Output the [x, y] coordinate of the center of the cell containing the given text.  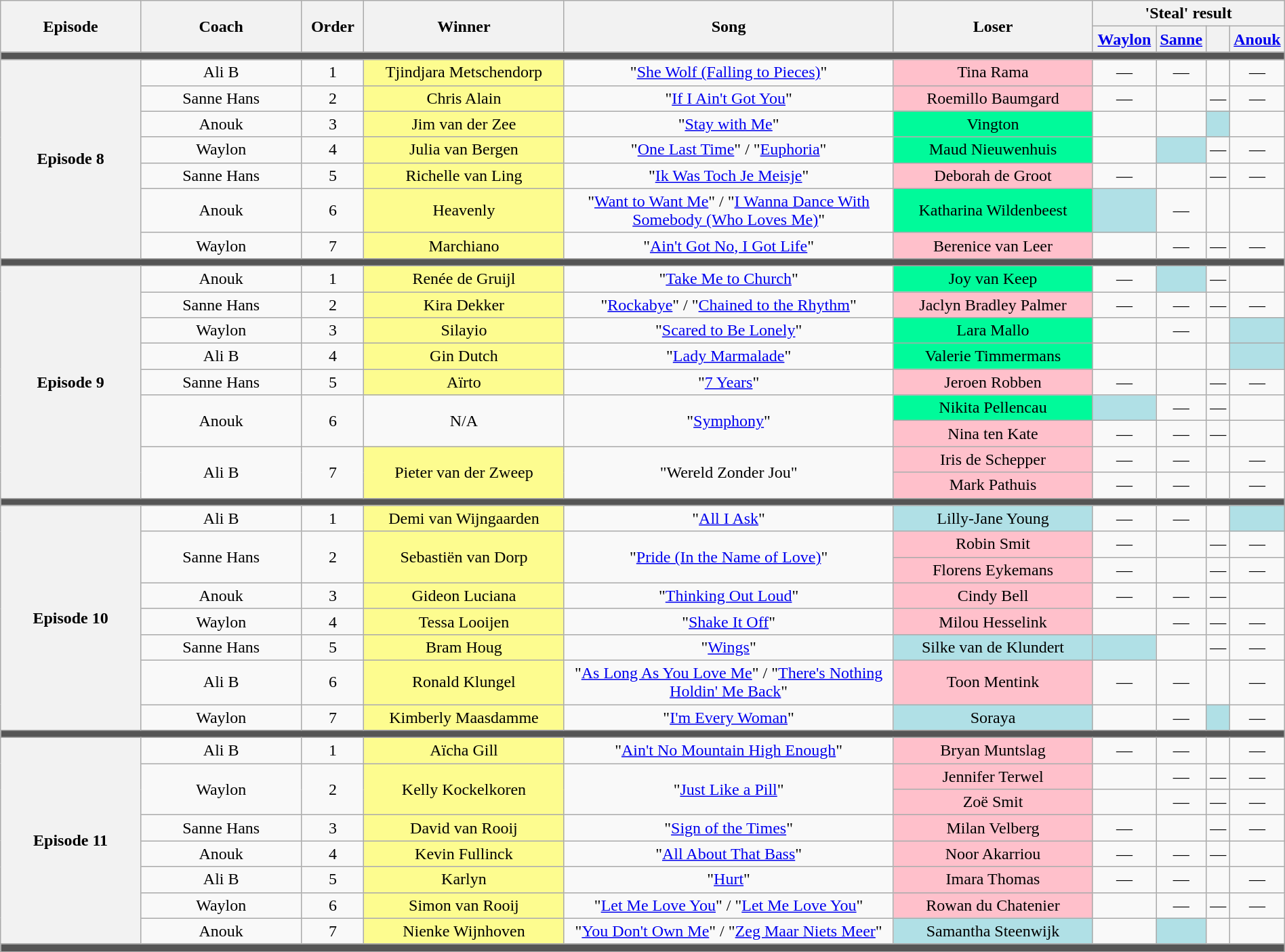
Katharina Wildenbeest [993, 210]
Gideon Luciana [464, 596]
"Shake It Off" [729, 621]
Soraya [993, 718]
Episode 8 [70, 159]
Episode 10 [70, 618]
Nina ten Kate [993, 434]
Imara Thomas [993, 879]
Coach [221, 26]
Rowan du Chatenier [993, 905]
Nikita Pellencau [993, 408]
"Pride (In the Name of Love)" [729, 557]
Lilly-Jane Young [993, 518]
Chris Alain [464, 98]
Tina Rama [993, 73]
Jim van der Zee [464, 124]
Berenice van Leer [993, 245]
David van Rooij [464, 828]
"Thinking Out Loud" [729, 596]
"Ain't Got No, I Got Life" [729, 245]
Iris de Schepper [993, 459]
Mark Pathuis [993, 485]
Deborah de Groot [993, 175]
Milou Hesselink [993, 621]
"Lady Marmalade" [729, 356]
Kelly Kockelkoren [464, 789]
Marchiano [464, 245]
Cindy Bell [993, 596]
Kimberly Maasdamme [464, 718]
Noor Akarriou [993, 854]
Pieter van der Zweep [464, 472]
Jaclyn Bradley Palmer [993, 304]
"All About That Bass" [729, 854]
"As Long As You Love Me" / "There's Nothing Holdin' Me Back" [729, 682]
Episode 9 [70, 382]
Tessa Looijen [464, 621]
Renée de Gruijl [464, 278]
"Stay with Me" [729, 124]
"Wereld Zonder Jou" [729, 472]
Winner [464, 26]
Bryan Muntslag [993, 751]
Song [729, 26]
"Take Me to Church" [729, 278]
Heavenly [464, 210]
Ronald Klungel [464, 682]
Samantha Steenwijk [993, 931]
Maud Nieuwenhuis [993, 150]
"Want to Want Me" / "I Wanna Dance With Somebody (Who Loves Me)" [729, 210]
Julia van Bergen [464, 150]
Aïrto [464, 382]
Vington [993, 124]
Lara Mallo [993, 331]
Silayio [464, 331]
"Rockabye" / "Chained to the Rhythm" [729, 304]
"One Last Time" / "Euphoria" [729, 150]
Episode 11 [70, 841]
Milan Velberg [993, 828]
'Steal' result [1189, 14]
Bram Houg [464, 647]
Episode [70, 26]
Sanne [1181, 39]
Florens Eykemans [993, 570]
"She Wolf (Falling to Pieces)" [729, 73]
"Symphony" [729, 421]
"You Don't Own Me" / "Zeg Maar Niets Meer" [729, 931]
Tjindjara Metschendorp [464, 73]
Aïcha Gill [464, 751]
Joy van Keep [993, 278]
Silke van de Klundert [993, 647]
Sebastiën van Dorp [464, 557]
Zoë Smit [993, 802]
"All I Ask" [729, 518]
Richelle van Ling [464, 175]
Nienke Wijnhoven [464, 931]
Valerie Timmermans [993, 356]
"Ain't No Mountain High Enough" [729, 751]
"Scared to Be Lonely" [729, 331]
Demi van Wijngaarden [464, 518]
"If I Ain't Got You" [729, 98]
Toon Mentink [993, 682]
Robin Smit [993, 544]
"Sign of the Times" [729, 828]
Kevin Fullinck [464, 854]
Jennifer Terwel [993, 777]
"Let Me Love You" / "Let Me Love You" [729, 905]
Roemillo Baumgard [993, 98]
"I'm Every Woman" [729, 718]
Loser [993, 26]
"Hurt" [729, 879]
"Ik Was Toch Je Meisje" [729, 175]
"Just Like a Pill" [729, 789]
"7 Years" [729, 382]
Jeroen Robben [993, 382]
Gin Dutch [464, 356]
Order [333, 26]
Kira Dekker [464, 304]
Simon van Rooij [464, 905]
N/A [464, 421]
"Wings" [729, 647]
Karlyn [464, 879]
